Capture the cell that displays the provided text and extract its [X, Y] central coordinate. 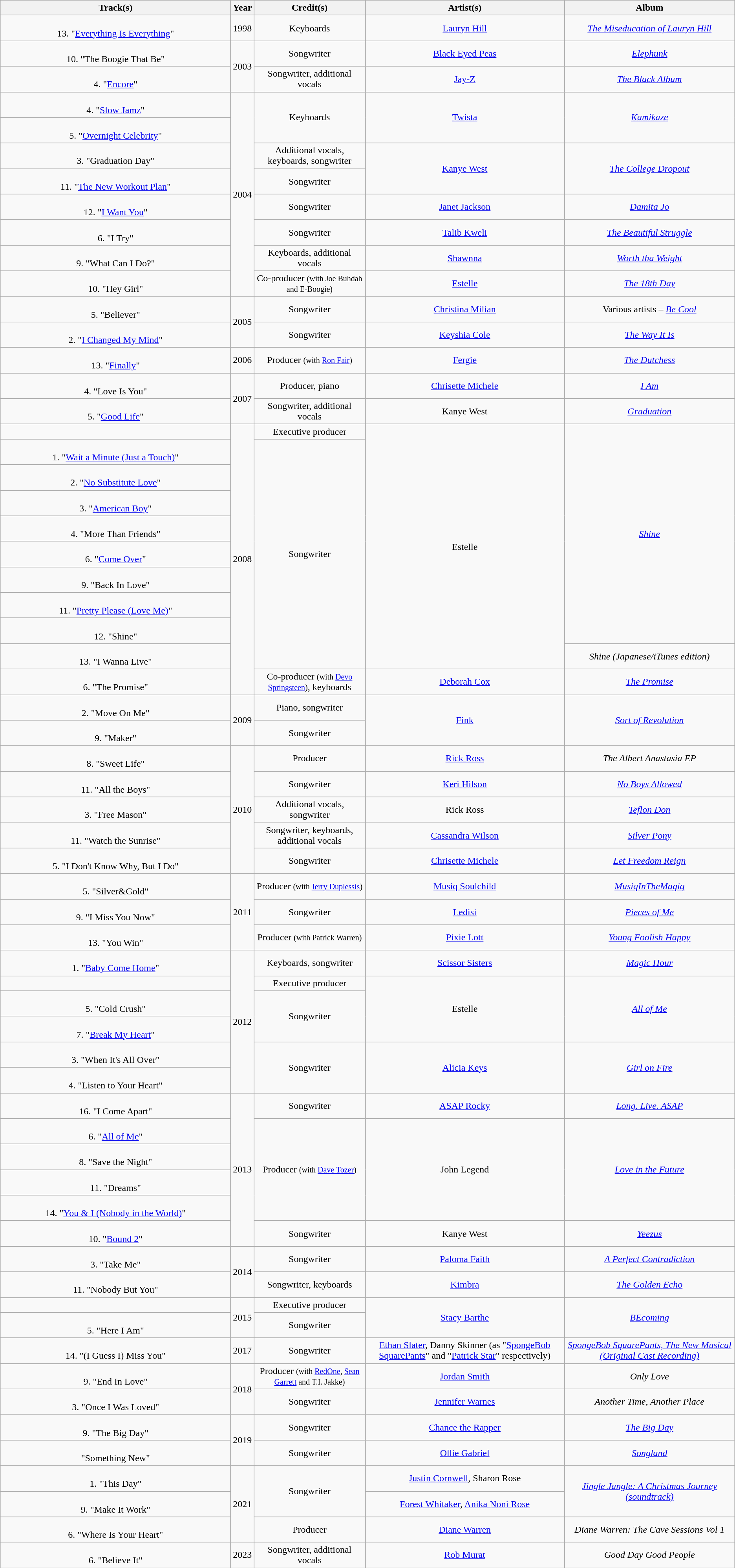
12. "Shine" [115, 631]
1. "Wait a Minute (Just a Touch)" [115, 452]
The College Dropout [649, 169]
The Way It Is [649, 335]
Only Love [649, 1376]
5. "Believer" [115, 309]
John Legend [465, 1170]
ASAP Rocky [465, 1105]
Additional vocals, keyboards, songwriter [309, 156]
Rob Murat [465, 1555]
Sort of Revolution [649, 720]
Musiq Soulchild [465, 886]
11. "Pretty Please (Love Me)" [115, 605]
Good Day Good People [649, 1555]
Songwriter, keyboards, additional vocals [309, 835]
5. "Here I Am" [115, 1325]
The Big Day [649, 1427]
Let Freedom Reign [649, 861]
Stacy Barthe [465, 1317]
3. "Graduation Day" [115, 156]
2006 [243, 361]
Diane Warren: The Cave Sessions Vol 1 [649, 1530]
10. "Bound 2" [115, 1233]
The Black Album [649, 79]
1. "Baby Come Home" [115, 963]
Black Eyed Peas [465, 53]
6. "The Promise" [115, 682]
2017 [243, 1350]
3. "Take Me" [115, 1259]
Credit(s) [309, 8]
Yeezus [649, 1233]
Fergie [465, 361]
Christina Milian [465, 309]
The Golden Echo [649, 1284]
Justin Cornwell, Sharon Rose [465, 1478]
2023 [243, 1555]
13. "Everything Is Everything" [115, 28]
4. "Listen to Your Heart" [115, 1080]
10. "Hey Girl" [115, 284]
Year [243, 8]
Alicia Keys [465, 1067]
Shine (Japanese/iTunes edition) [649, 656]
The Dutchess [649, 361]
The Miseducation of Lauryn Hill [649, 28]
2021 [243, 1504]
Keyboards, songwriter [309, 963]
6. "All of Me" [115, 1131]
9. "The Big Day" [115, 1427]
Piano, songwriter [309, 707]
2018 [243, 1389]
Various artists – Be Cool [649, 309]
3. "When It's All Over" [115, 1054]
Keyshia Cole [465, 335]
Producer (with Ron Fair) [309, 361]
5. "Good Life" [115, 412]
6. "I Try" [115, 233]
Teflon Don [649, 810]
2009 [243, 720]
8. "Sweet Life" [115, 759]
"Something New" [115, 1453]
Scissor Sisters [465, 963]
Young Foolish Happy [649, 937]
The Beautiful Struggle [649, 233]
Damita Jo [649, 207]
Co-producer (with Devo Springsteen), keyboards [309, 682]
2. "No Substitute Love" [115, 478]
Paloma Faith [465, 1259]
14. "(I Guess I) Miss You" [115, 1350]
Producer, piano [309, 386]
2013 [243, 1169]
3. "Free Mason" [115, 810]
Jay-Z [465, 79]
Pieces of Me [649, 912]
Janet Jackson [465, 207]
The Promise [649, 682]
Additional vocals, songwriter [309, 810]
2. "Move On Me" [115, 707]
5. "I Don't Know Why, But I Do" [115, 861]
12. "I Want You" [115, 207]
Graduation [649, 412]
6. "Believe It" [115, 1555]
3. "Once I Was Loved" [115, 1401]
Producer (with Dave Tozer) [309, 1170]
Co-producer (with Joe Buhdah and E-Boogie) [309, 284]
SpongeBob SquarePants, The New Musical (Original Cast Recording) [649, 1350]
2012 [243, 1021]
Shine [649, 534]
5. "Silver&Gold" [115, 886]
4. "Slow Jamz" [115, 104]
All of Me [649, 1009]
No Boys Allowed [649, 784]
Deborah Cox [465, 682]
Producer (with Jerry Duplessis) [309, 886]
14. "You & I (Nobody in the World)" [115, 1208]
2008 [243, 559]
A Perfect Contradiction [649, 1259]
Track(s) [115, 8]
The 18th Day [649, 284]
Cassandra Wilson [465, 835]
9. "End In Love" [115, 1376]
3. "American Boy" [115, 503]
11. "All the Boys" [115, 784]
Keyboards, additional vocals [309, 258]
6. "Come Over" [115, 554]
I Am [649, 386]
Pixie Lott [465, 937]
Another Time, Another Place [649, 1401]
9. "Maker" [115, 733]
Kamikaze [649, 117]
5. "Overnight Celebrity" [115, 130]
Elephunk [649, 53]
5. "Cold Crush" [115, 1003]
9. "What Can I Do?" [115, 258]
Songwriter, keyboards [309, 1284]
11. "Dreams" [115, 1182]
2004 [243, 194]
Ollie Gabriel [465, 1453]
4. "Love Is You" [115, 386]
Shawnna [465, 258]
Artist(s) [465, 8]
Magic Hour [649, 963]
Jingle Jangle: A Christmas Journey (soundtrack) [649, 1491]
11. "Nobody But You" [115, 1284]
Worth tha Weight [649, 258]
Lauryn Hill [465, 28]
4. "More Than Friends" [115, 529]
Forest Whitaker, Anika Noni Rose [465, 1504]
2007 [243, 399]
Girl on Fire [649, 1067]
The Albert Anastasia EP [649, 759]
4. "Encore" [115, 79]
6. "Where Is Your Heart" [115, 1530]
2015 [243, 1317]
9. "Make It Work" [115, 1504]
Jennifer Warnes [465, 1401]
9. "Back In Love" [115, 580]
11. "The New Workout Plan" [115, 181]
Talib Kweli [465, 233]
Producer (with RedOne, Sean Garrett and T.I. Jakke) [309, 1376]
Love in the Future [649, 1170]
2003 [243, 66]
Silver Pony [649, 835]
Diane Warren [465, 1530]
8. "Save the Night" [115, 1157]
2010 [243, 810]
1. "This Day" [115, 1478]
13. "I Wanna Live" [115, 656]
Album [649, 8]
2014 [243, 1272]
2. "I Changed My Mind" [115, 335]
Keri Hilson [465, 784]
2011 [243, 912]
9. "I Miss You Now" [115, 912]
Ledisi [465, 912]
MusiqInTheMagiq [649, 886]
Ethan Slater, Danny Skinner (as "SpongeBob SquarePants" and "Patrick Star" respectively) [465, 1350]
Chance the Rapper [465, 1427]
Long. Live. ASAP [649, 1105]
1998 [243, 28]
Producer (with Patrick Warren) [309, 937]
2019 [243, 1440]
BEcoming [649, 1317]
2005 [243, 322]
11. "Watch the Sunrise" [115, 835]
16. "I Come Apart" [115, 1105]
Twista [465, 117]
13. "Finally" [115, 361]
Fink [465, 720]
10. "The Boogie That Be" [115, 53]
Jordan Smith [465, 1376]
Kimbra [465, 1284]
7. "Break My Heart" [115, 1029]
13. "You Win" [115, 937]
Songland [649, 1453]
